Return the [X, Y] coordinate for the center point of the cell that contains the specified text.  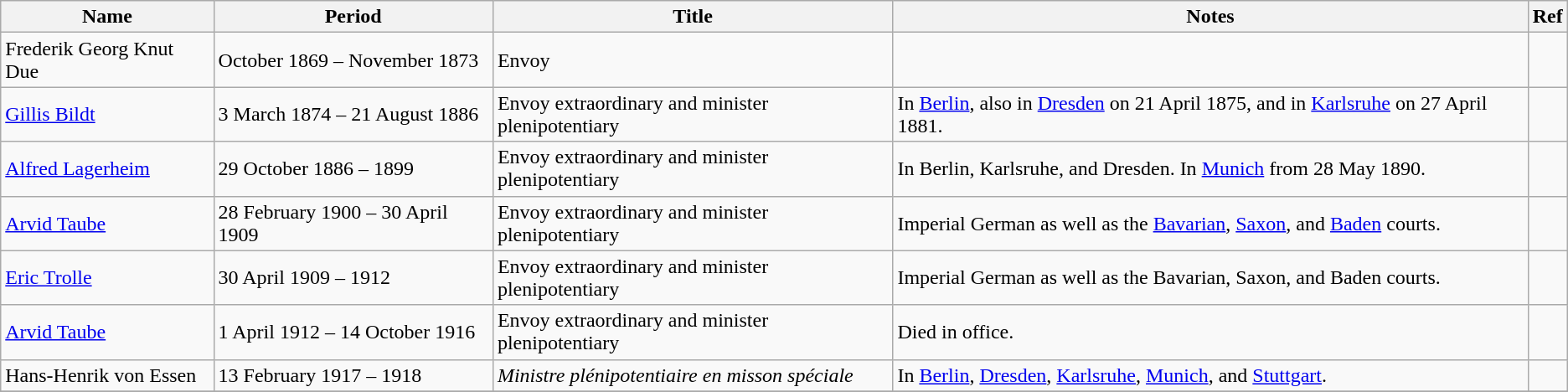
1 April 1912 – 14 October 1916 [353, 332]
Alfred Lagerheim [107, 169]
October 1869 – November 1873 [353, 60]
Hans-Henrik von Essen [107, 375]
28 February 1900 – 30 April 1909 [353, 223]
29 October 1886 – 1899 [353, 169]
Frederik Georg Knut Due [107, 60]
3 March 1874 – 21 August 1886 [353, 114]
Died in office. [1210, 332]
Gillis Bildt [107, 114]
Name [107, 17]
In Berlin, Karlsruhe, and Dresden. In Munich from 28 May 1890. [1210, 169]
Ministre plénipotentiaire en misson spéciale [692, 375]
Ref [1548, 17]
Envoy [692, 60]
30 April 1909 – 1912 [353, 278]
Eric Trolle [107, 278]
In Berlin, Dresden, Karlsruhe, Munich, and Stuttgart. [1210, 375]
Notes [1210, 17]
13 February 1917 – 1918 [353, 375]
Title [692, 17]
In Berlin, also in Dresden on 21 April 1875, and in Karlsruhe on 27 April 1881. [1210, 114]
Period [353, 17]
